Provide the (x, y) coordinate of the cell's center where the given text is located.  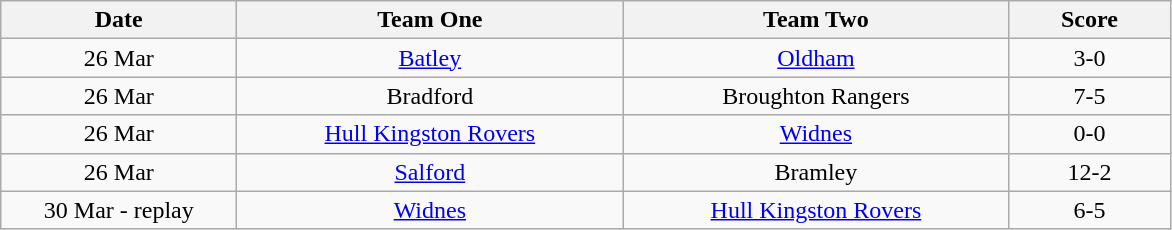
Score (1090, 20)
Oldham (816, 58)
0-0 (1090, 134)
Date (119, 20)
Broughton Rangers (816, 96)
Bramley (816, 172)
Batley (430, 58)
7-5 (1090, 96)
30 Mar - replay (119, 210)
6-5 (1090, 210)
12-2 (1090, 172)
Team One (430, 20)
3-0 (1090, 58)
Salford (430, 172)
Bradford (430, 96)
Team Two (816, 20)
